Determine the (X, Y) coordinate at the center of the cell enclosing the given text.  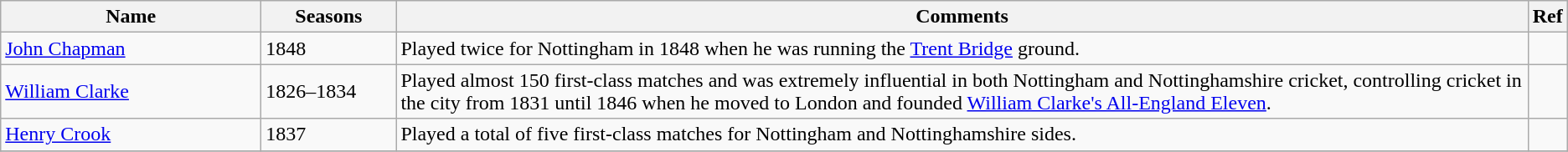
1837 (328, 134)
John Chapman (131, 48)
Seasons (328, 17)
Comments (962, 17)
Played twice for Nottingham in 1848 when he was running the Trent Bridge ground. (962, 48)
Name (131, 17)
Ref (1548, 17)
1826–1834 (328, 92)
William Clarke (131, 92)
1848 (328, 48)
Henry Crook (131, 134)
Played a total of five first-class matches for Nottingham and Nottinghamshire sides. (962, 134)
